Scan for the cell matching the given text and deliver its (x, y) coordinate at center. 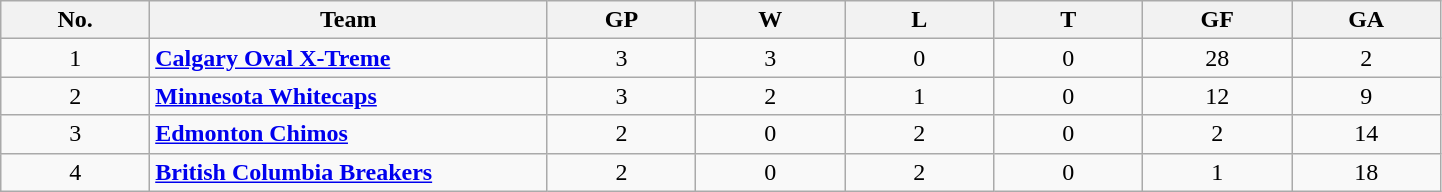
GF (1218, 20)
L (920, 20)
Minnesota Whitecaps (348, 96)
British Columbia Breakers (348, 172)
Team (348, 20)
Calgary Oval X-Treme (348, 58)
12 (1218, 96)
4 (76, 172)
GP (622, 20)
W (770, 20)
14 (1366, 134)
28 (1218, 58)
Edmonton Chimos (348, 134)
18 (1366, 172)
T (1068, 20)
No. (76, 20)
GA (1366, 20)
9 (1366, 96)
